Output the (x, y) coordinate of the center of the cell containing the given text.  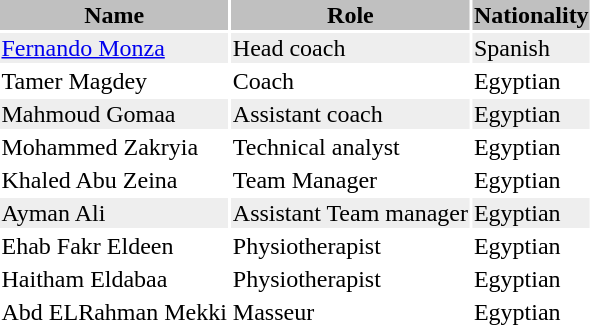
Role (350, 15)
Head coach (350, 48)
Coach (350, 81)
Nationality (531, 15)
Name (114, 15)
Mohammed Zakryia (114, 147)
Team Manager (350, 180)
Technical analyst (350, 147)
Ehab Fakr Eldeen (114, 246)
Assistant Team manager (350, 213)
Assistant coach (350, 114)
Tamer Magdey (114, 81)
Fernando Monza (114, 48)
Khaled Abu Zeina (114, 180)
Ayman Ali (114, 213)
Haitham Eldabaa (114, 279)
Spanish (531, 48)
Mahmoud Gomaa (114, 114)
